Capture the cell that displays the provided text and extract its (x, y) central coordinate. 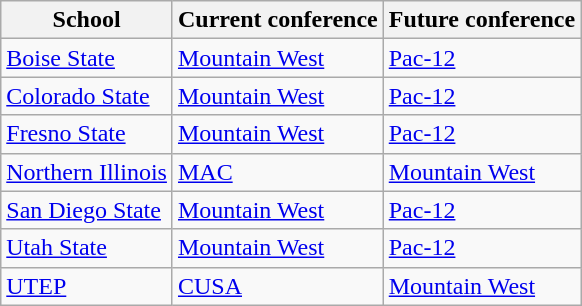
Colorado State (87, 96)
MAC (278, 172)
San Diego State (87, 210)
Utah State (87, 248)
Boise State (87, 58)
Future conference (482, 20)
Current conference (278, 20)
CUSA (278, 286)
UTEP (87, 286)
Northern Illinois (87, 172)
School (87, 20)
Fresno State (87, 134)
